Scan for the cell matching the given text and deliver its [x, y] coordinate at center. 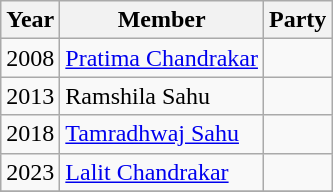
2018 [30, 134]
2008 [30, 58]
Party [297, 20]
Lalit Chandrakar [162, 172]
Member [162, 20]
Pratima Chandrakar [162, 58]
2023 [30, 172]
Year [30, 20]
Ramshila Sahu [162, 96]
Tamradhwaj Sahu [162, 134]
2013 [30, 96]
